For the text-containing cell, return its midpoint in (X, Y) coordinate format. 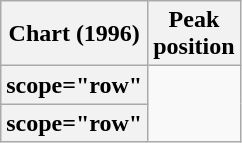
Peakposition (194, 34)
Chart (1996) (74, 34)
